Extract the (x, y) coordinate from the center of the cell holding the provided text.  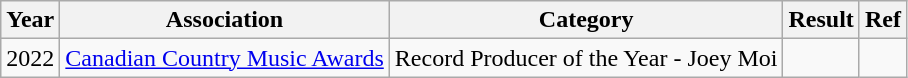
2022 (30, 58)
Category (586, 20)
Year (30, 20)
Record Producer of the Year - Joey Moi (586, 58)
Canadian Country Music Awards (224, 58)
Association (224, 20)
Result (821, 20)
Ref (882, 20)
